Scan for the cell matching the given text and deliver its [X, Y] coordinate at center. 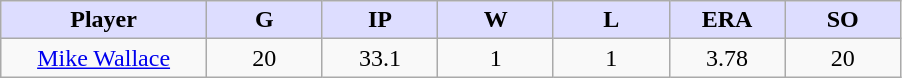
W [496, 20]
L [611, 20]
Mike Wallace [104, 58]
G [264, 20]
SO [843, 20]
IP [380, 20]
Player [104, 20]
33.1 [380, 58]
ERA [727, 20]
3.78 [727, 58]
